Find where the given text appears and provide that cell's center as [X, Y] coordinate. 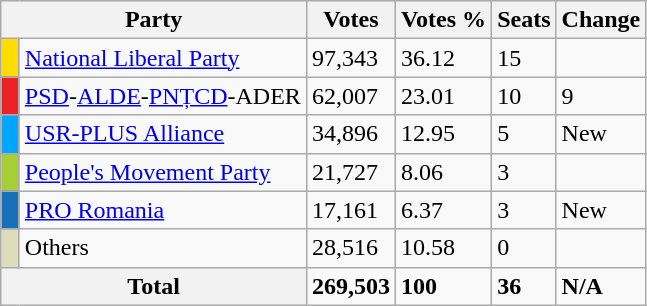
15 [524, 58]
Total [154, 286]
Others [162, 248]
0 [524, 248]
10.58 [443, 248]
12.95 [443, 134]
34,896 [350, 134]
17,161 [350, 210]
PSD-ALDE-PNȚCD-ADER [162, 96]
9 [601, 96]
23.01 [443, 96]
8.06 [443, 172]
People's Movement Party [162, 172]
Change [601, 20]
100 [443, 286]
N/A [601, 286]
28,516 [350, 248]
USR-PLUS Alliance [162, 134]
Votes [350, 20]
National Liberal Party [162, 58]
5 [524, 134]
36.12 [443, 58]
269,503 [350, 286]
PRO Romania [162, 210]
10 [524, 96]
Party [154, 20]
Votes % [443, 20]
Seats [524, 20]
97,343 [350, 58]
21,727 [350, 172]
36 [524, 286]
6.37 [443, 210]
62,007 [350, 96]
